Identify which cell holds the provided text, then report its [x, y] central coordinate. 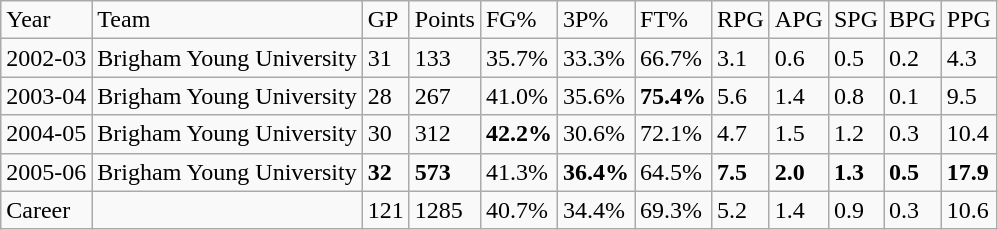
17.9 [968, 172]
2005-06 [46, 172]
2.0 [798, 172]
10.4 [968, 134]
72.1% [672, 134]
1.5 [798, 134]
10.6 [968, 210]
75.4% [672, 96]
34.4% [596, 210]
1285 [444, 210]
2002-03 [46, 58]
41.3% [518, 172]
267 [444, 96]
35.7% [518, 58]
5.2 [741, 210]
GP [386, 20]
Points [444, 20]
121 [386, 210]
5.6 [741, 96]
2003-04 [46, 96]
64.5% [672, 172]
0.1 [913, 96]
7.5 [741, 172]
2004-05 [46, 134]
312 [444, 134]
Career [46, 210]
133 [444, 58]
RPG [741, 20]
0.9 [856, 210]
9.5 [968, 96]
3P% [596, 20]
SPG [856, 20]
66.7% [672, 58]
Team [227, 20]
69.3% [672, 210]
0.6 [798, 58]
APG [798, 20]
0.8 [856, 96]
FG% [518, 20]
573 [444, 172]
31 [386, 58]
3.1 [741, 58]
36.4% [596, 172]
Year [46, 20]
32 [386, 172]
30 [386, 134]
41.0% [518, 96]
33.3% [596, 58]
40.7% [518, 210]
28 [386, 96]
4.7 [741, 134]
30.6% [596, 134]
BPG [913, 20]
0.2 [913, 58]
35.6% [596, 96]
PPG [968, 20]
4.3 [968, 58]
FT% [672, 20]
1.3 [856, 172]
1.2 [856, 134]
42.2% [518, 134]
